Determine the [x, y] coordinate at the center of the cell enclosing the given text.  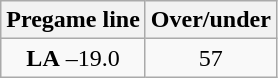
Over/under [210, 20]
Pregame line [74, 20]
LA –19.0 [74, 58]
57 [210, 58]
